Search for the cell housing the specified text and yield its (X, Y) center coordinate. 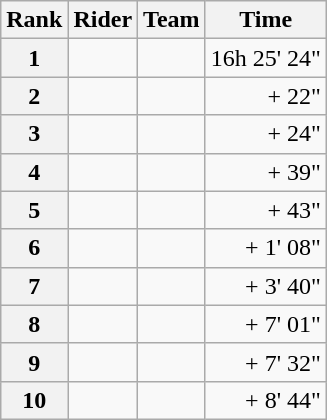
2 (34, 96)
7 (34, 286)
3 (34, 134)
9 (34, 362)
6 (34, 248)
5 (34, 210)
Rider (103, 20)
+ 39" (266, 172)
16h 25' 24" (266, 58)
+ 22" (266, 96)
10 (34, 400)
Rank (34, 20)
8 (34, 324)
1 (34, 58)
+ 24" (266, 134)
+ 43" (266, 210)
Time (266, 20)
+ 1' 08" (266, 248)
+ 7' 32" (266, 362)
+ 3' 40" (266, 286)
+ 7' 01" (266, 324)
4 (34, 172)
Team (172, 20)
+ 8' 44" (266, 400)
